Return the (X, Y) coordinate for the center point of the cell that contains the specified text.  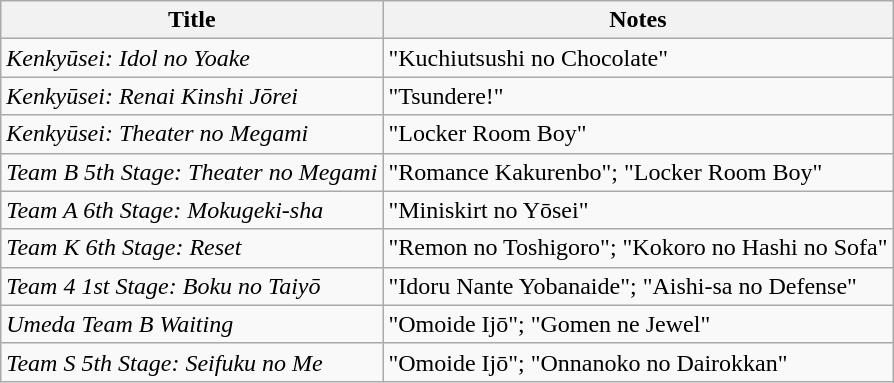
Team 4 1st Stage: Boku no Taiyō (192, 286)
Notes (638, 20)
Kenkyūsei: Theater no Megami (192, 134)
Team A 6th Stage: Mokugeki-sha (192, 210)
"Kuchiutsushi no Chocolate" (638, 58)
Kenkyūsei: Idol no Yoake (192, 58)
Kenkyūsei: Renai Kinshi Jōrei (192, 96)
"Omoide Ijō"; "Gomen ne Jewel" (638, 324)
"Omoide Ijō"; "Onnanoko no Dairokkan" (638, 362)
"Miniskirt no Yōsei" (638, 210)
"Locker Room Boy" (638, 134)
Team K 6th Stage: Reset (192, 248)
Umeda Team B Waiting (192, 324)
"Tsundere!" (638, 96)
"Remon no Toshigoro"; "Kokoro no Hashi no Sofa" (638, 248)
"Idoru Nante Yobanaide"; "Aishi-sa no Defense" (638, 286)
Team S 5th Stage: Seifuku no Me (192, 362)
"Romance Kakurenbo"; "Locker Room Boy" (638, 172)
Title (192, 20)
Team B 5th Stage: Theater no Megami (192, 172)
